Search for the cell housing the specified text and yield its [x, y] center coordinate. 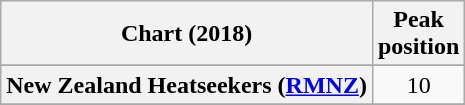
Peak position [418, 34]
10 [418, 85]
New Zealand Heatseekers (RMNZ) [187, 85]
Chart (2018) [187, 34]
